Determine the [x, y] coordinate at the center of the cell enclosing the given text.  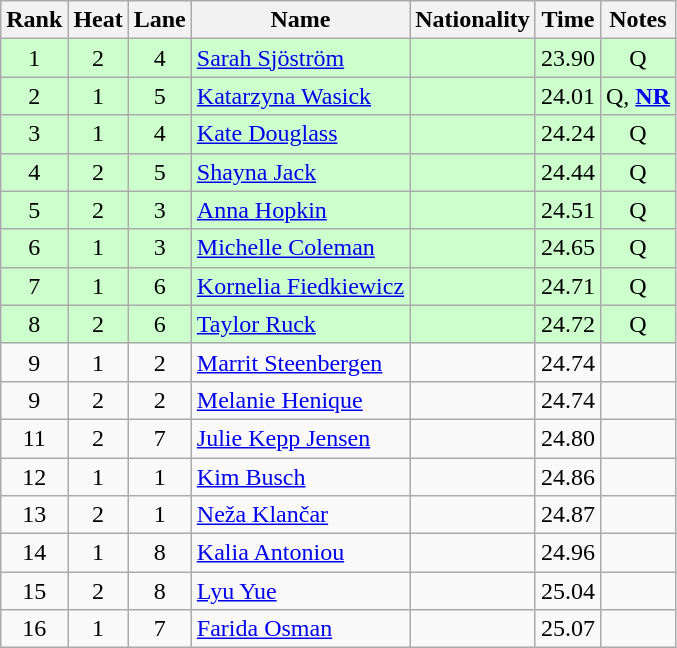
24.72 [568, 324]
Heat [98, 20]
Melanie Henique [300, 400]
23.90 [568, 58]
24.24 [568, 134]
Julie Kepp Jensen [300, 438]
Sarah Sjöström [300, 58]
24.86 [568, 477]
14 [34, 553]
Lyu Yue [300, 591]
15 [34, 591]
Shayna Jack [300, 172]
13 [34, 515]
Neža Klančar [300, 515]
25.04 [568, 591]
12 [34, 477]
Q, NR [638, 96]
Rank [34, 20]
Kim Busch [300, 477]
Notes [638, 20]
Nationality [473, 20]
16 [34, 629]
24.51 [568, 210]
24.80 [568, 438]
24.44 [568, 172]
Katarzyna Wasick [300, 96]
24.01 [568, 96]
24.96 [568, 553]
24.65 [568, 248]
Kornelia Fiedkiewicz [300, 286]
24.87 [568, 515]
25.07 [568, 629]
Michelle Coleman [300, 248]
Name [300, 20]
Farida Osman [300, 629]
Kate Douglass [300, 134]
Anna Hopkin [300, 210]
Marrit Steenbergen [300, 362]
11 [34, 438]
24.71 [568, 286]
Taylor Ruck [300, 324]
Kalia Antoniou [300, 553]
Time [568, 20]
Lane [160, 20]
